Identify which cell holds the provided text, then report its [x, y] central coordinate. 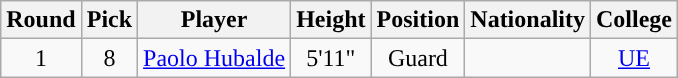
Player [214, 20]
Round [41, 20]
Guard [418, 58]
5'11" [331, 58]
Pick [109, 20]
Position [418, 20]
8 [109, 58]
Height [331, 20]
Nationality [528, 20]
1 [41, 58]
Paolo Hubalde [214, 58]
UE [634, 58]
College [634, 20]
